Return the (X, Y) coordinate for the center point of the cell that contains the specified text.  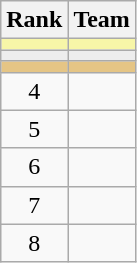
4 (34, 91)
6 (34, 167)
Team (102, 20)
5 (34, 129)
7 (34, 205)
8 (34, 243)
Rank (34, 20)
